Search for the cell housing the specified text and yield its [x, y] center coordinate. 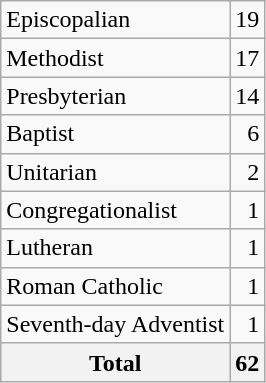
Seventh-day Adventist [116, 324]
Presbyterian [116, 96]
14 [248, 96]
17 [248, 58]
Episcopalian [116, 20]
Baptist [116, 134]
Roman Catholic [116, 286]
Unitarian [116, 172]
2 [248, 172]
Total [116, 362]
62 [248, 362]
Congregationalist [116, 210]
Lutheran [116, 248]
Methodist [116, 58]
19 [248, 20]
6 [248, 134]
